Capture the cell that displays the provided text and extract its [X, Y] central coordinate. 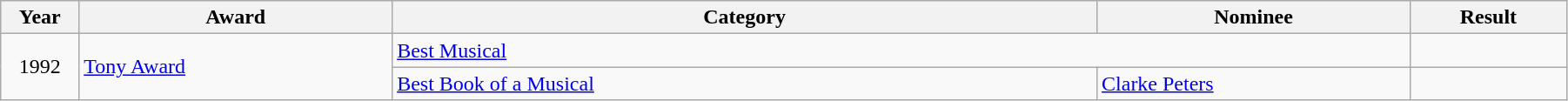
Year [40, 17]
Result [1488, 17]
Tony Award [236, 67]
1992 [40, 67]
Clarke Peters [1254, 84]
Best Book of a Musical [745, 84]
Nominee [1254, 17]
Best Musical [901, 50]
Category [745, 17]
Award [236, 17]
